Determine the (X, Y) coordinate at the center of the cell enclosing the given text.  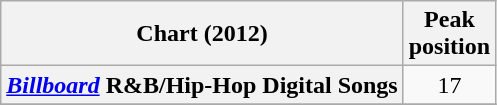
Peakposition (449, 34)
Billboard R&B/Hip-Hop Digital Songs (202, 85)
Chart (2012) (202, 34)
17 (449, 85)
